Extract the [X, Y] coordinate from the center of the cell holding the provided text.  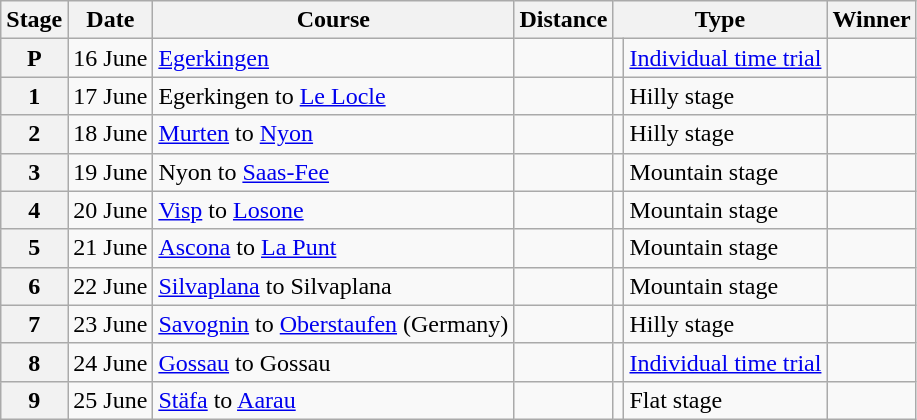
Savognin to Oberstaufen (Germany) [334, 324]
Murten to Nyon [334, 134]
20 June [110, 210]
16 June [110, 58]
18 June [110, 134]
25 June [110, 400]
7 [34, 324]
4 [34, 210]
22 June [110, 286]
Ascona to La Punt [334, 248]
23 June [110, 324]
17 June [110, 96]
6 [34, 286]
Nyon to Saas-Fee [334, 172]
24 June [110, 362]
Course [334, 20]
1 [34, 96]
Flat stage [726, 400]
2 [34, 134]
Visp to Losone [334, 210]
Type [720, 20]
Distance [564, 20]
19 June [110, 172]
Silvaplana to Silvaplana [334, 286]
Stage [34, 20]
8 [34, 362]
P [34, 58]
Winner [872, 20]
3 [34, 172]
21 June [110, 248]
Gossau to Gossau [334, 362]
Egerkingen to Le Locle [334, 96]
9 [34, 400]
Egerkingen [334, 58]
5 [34, 248]
Stäfa to Aarau [334, 400]
Date [110, 20]
